Search for the cell housing the specified text and yield its (X, Y) center coordinate. 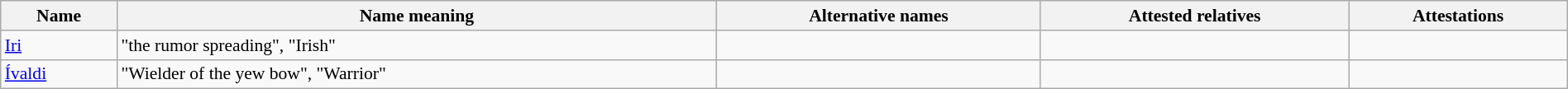
Attestations (1458, 16)
Iri (60, 45)
"the rumor spreading", "Irish" (417, 45)
"Wielder of the yew bow", "Warrior" (417, 74)
Attested relatives (1194, 16)
Name meaning (417, 16)
Name (60, 16)
Alternative names (878, 16)
Ívaldi (60, 74)
